Detect which cell encompasses the target text, then output its (X, Y) center coordinate. 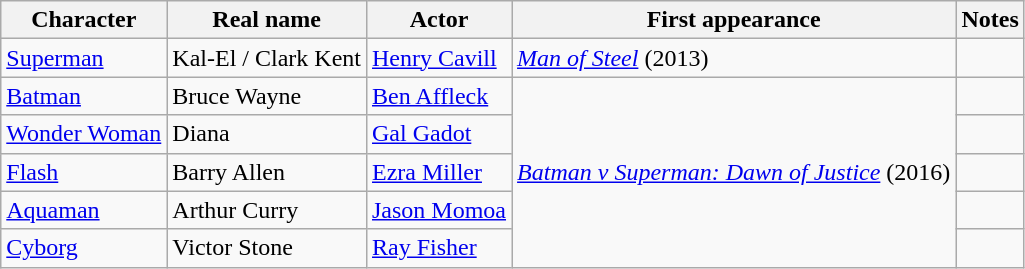
Jason Momoa (438, 210)
Notes (990, 20)
Real name (267, 20)
Bruce Wayne (267, 96)
Flash (84, 172)
Character (84, 20)
Man of Steel (2013) (734, 58)
Henry Cavill (438, 58)
Wonder Woman (84, 134)
Aquaman (84, 210)
Barry Allen (267, 172)
Batman v Superman: Dawn of Justice (2016) (734, 172)
First appearance (734, 20)
Ray Fisher (438, 248)
Ben Affleck (438, 96)
Kal-El / Clark Kent (267, 58)
Actor (438, 20)
Arthur Curry (267, 210)
Ezra Miller (438, 172)
Gal Gadot (438, 134)
Superman (84, 58)
Diana (267, 134)
Batman (84, 96)
Victor Stone (267, 248)
Cyborg (84, 248)
